Return [x, y] of the center of cell containing provided text 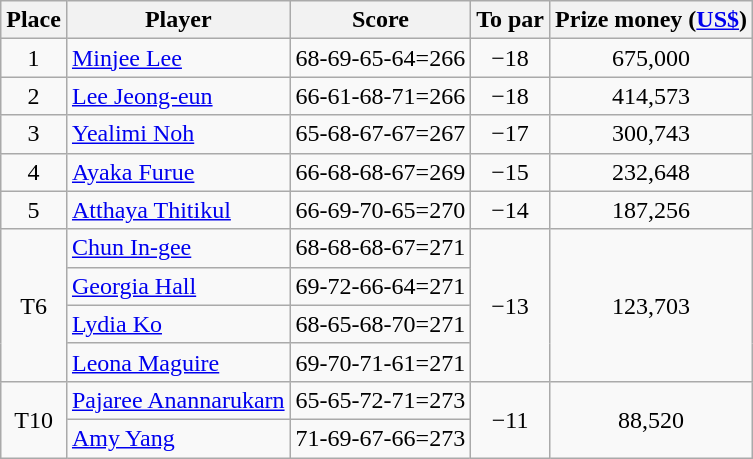
65-65-72-71=273 [380, 400]
69-72-66-64=271 [380, 286]
Prize money (US$) [652, 20]
66-61-68-71=266 [380, 96]
Place [34, 20]
−17 [510, 134]
69-70-71-61=271 [380, 362]
68-69-65-64=266 [380, 58]
68-65-68-70=271 [380, 324]
187,256 [652, 210]
−13 [510, 305]
68-68-68-67=271 [380, 248]
Minjee Lee [178, 58]
1 [34, 58]
71-69-67-66=273 [380, 438]
Atthaya Thitikul [178, 210]
65-68-67-67=267 [380, 134]
88,520 [652, 419]
T10 [34, 419]
Yealimi Noh [178, 134]
−11 [510, 419]
3 [34, 134]
−14 [510, 210]
Amy Yang [178, 438]
5 [34, 210]
232,648 [652, 172]
300,743 [652, 134]
Lee Jeong-eun [178, 96]
675,000 [652, 58]
Georgia Hall [178, 286]
123,703 [652, 305]
Leona Maguire [178, 362]
Pajaree Anannarukarn [178, 400]
Player [178, 20]
66-69-70-65=270 [380, 210]
T6 [34, 305]
To par [510, 20]
414,573 [652, 96]
Ayaka Furue [178, 172]
−15 [510, 172]
2 [34, 96]
Chun In-gee [178, 248]
Lydia Ko [178, 324]
4 [34, 172]
Score [380, 20]
66-68-68-67=269 [380, 172]
